Provide the [X, Y] coordinate of the cell's center where the given text is located.  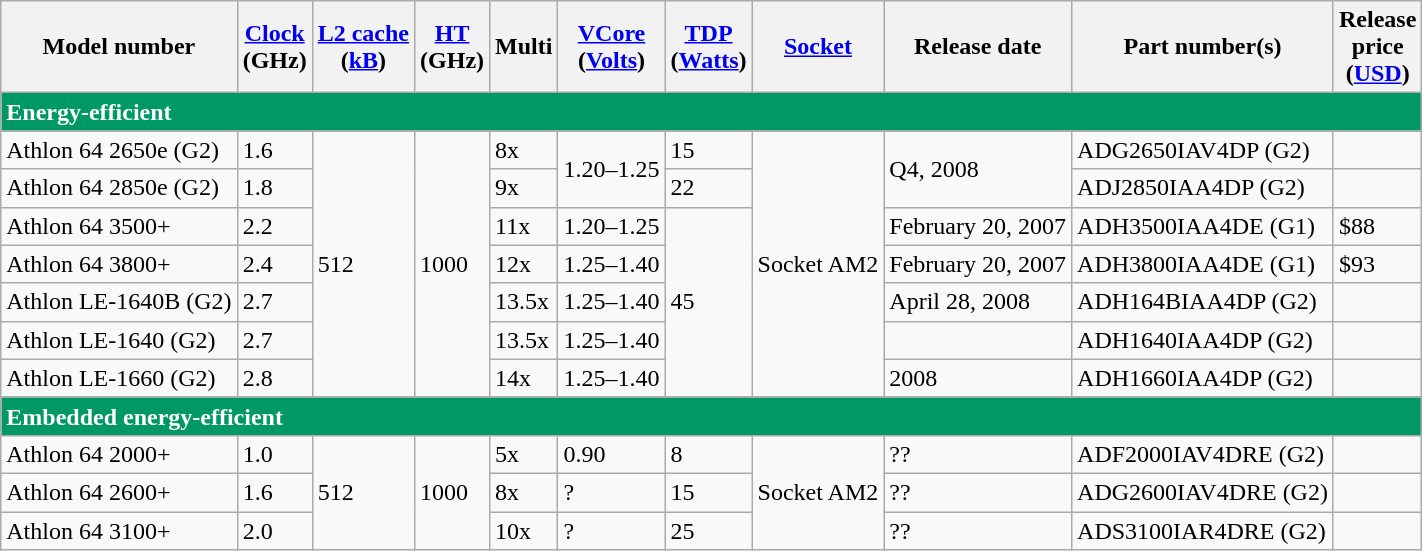
45 [708, 302]
ADJ2850IAA4DP (G2) [1203, 188]
2.0 [274, 531]
Multi [524, 47]
Embedded energy-efficient [712, 416]
L2 cache(kB) [363, 47]
ADG2650IAV4DP (G2) [1203, 150]
Part number(s) [1203, 47]
April 28, 2008 [978, 302]
Athlon 64 2600+ [119, 492]
HT(GHz) [452, 47]
TDP(Watts) [708, 47]
Athlon LE-1660 (G2) [119, 378]
$88 [1377, 226]
Clock(GHz) [274, 47]
ADH164BIAA4DP (G2) [1203, 302]
2008 [978, 378]
ADF2000IAV4DRE (G2) [1203, 454]
ADH1660IAA4DP (G2) [1203, 378]
Athlon LE-1640 (G2) [119, 340]
2.2 [274, 226]
0.90 [612, 454]
22 [708, 188]
Model number [119, 47]
5x [524, 454]
$93 [1377, 264]
ADS3100IAR4DRE (G2) [1203, 531]
1.8 [274, 188]
Athlon 64 2000+ [119, 454]
25 [708, 531]
Athlon 64 3500+ [119, 226]
ADH1640IAA4DP (G2) [1203, 340]
2.4 [274, 264]
Energy-efficient [712, 112]
Athlon LE-1640B (G2) [119, 302]
VCore(Volts) [612, 47]
Releaseprice(USD) [1377, 47]
9x [524, 188]
Socket [818, 47]
14x [524, 378]
Athlon 64 2850e (G2) [119, 188]
1.0 [274, 454]
2.8 [274, 378]
Athlon 64 3100+ [119, 531]
Release date [978, 47]
8 [708, 454]
Athlon 64 2650e (G2) [119, 150]
10x [524, 531]
11x [524, 226]
Athlon 64 3800+ [119, 264]
ADG2600IAV4DRE (G2) [1203, 492]
12x [524, 264]
ADH3500IAA4DE (G1) [1203, 226]
Q4, 2008 [978, 169]
ADH3800IAA4DE (G1) [1203, 264]
